For the text-containing cell, return its midpoint in (X, Y) coordinate format. 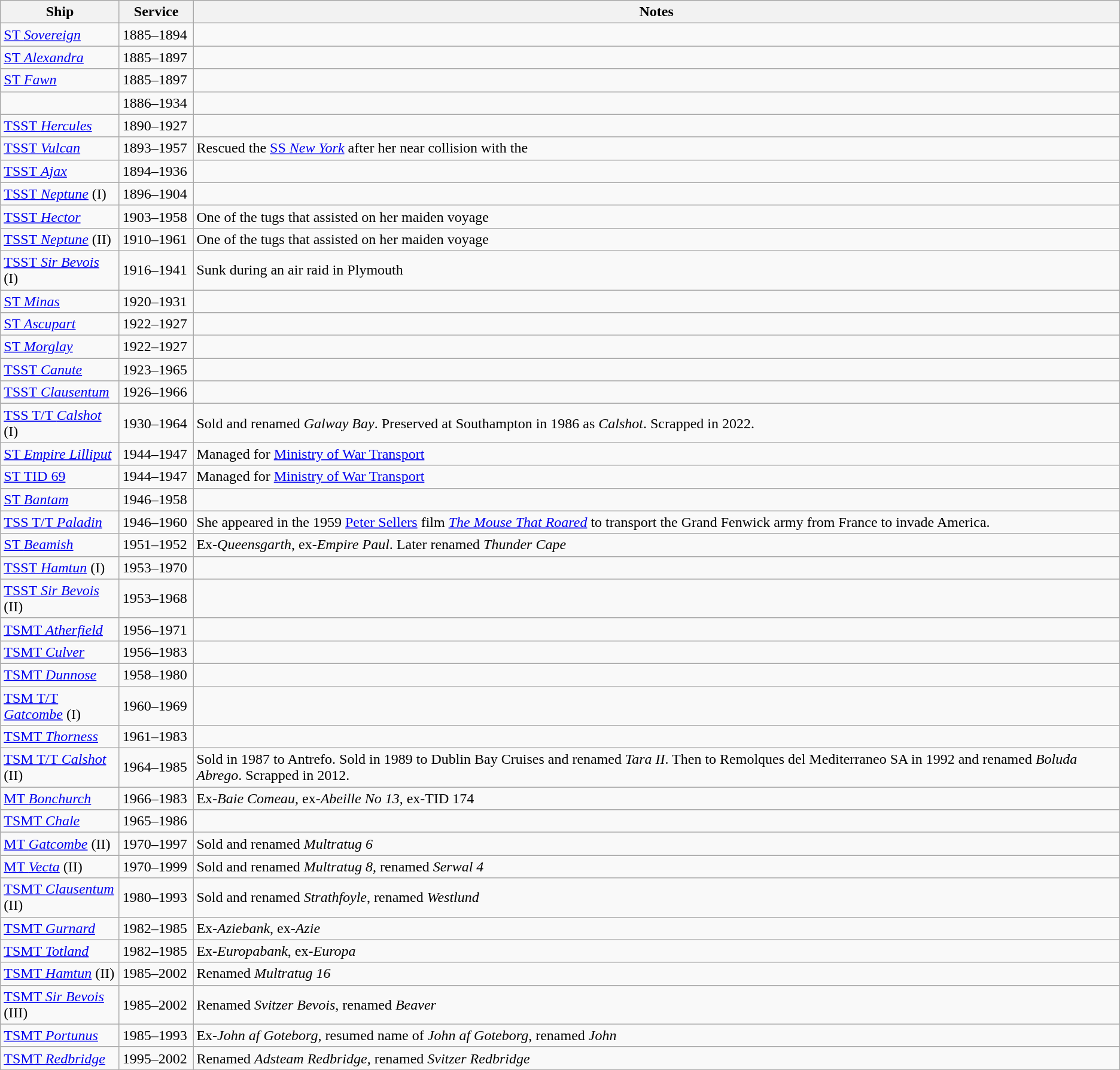
1926–1966 (156, 392)
TSS T/T Paladin (60, 522)
1920–1931 (156, 301)
ST Fawn (60, 80)
TSST Hercules (60, 126)
TSMT Dunnose (60, 675)
She appeared in the 1959 Peter Sellers film The Mouse That Roared to transport the Grand Fenwick army from France to invade America. (656, 522)
TSST Clausentum (60, 392)
1980–1993 (156, 897)
ST Sovereign (60, 35)
Renamed Adsteam Redbridge, renamed Svitzer Redbridge (656, 1058)
ST Beamish (60, 545)
Ship (60, 12)
TSMT Portunus (60, 1035)
1965–1986 (156, 821)
1995–2002 (156, 1058)
TSST Vulcan (60, 148)
Sold and renamed Multratug 6 (656, 844)
ST TID 69 (60, 477)
TSMT Totland (60, 951)
1953–1968 (156, 598)
TSM T/T Gatcombe (I) (60, 706)
MT Bonchurch (60, 798)
TSS T/T Calshot (I) (60, 423)
Service (156, 12)
TSST Neptune (II) (60, 239)
TSMT Sir Bevois (III) (60, 1005)
Ex-Baie Comeau, ex-Abeille No 13, ex-TID 174 (656, 798)
TSMT Gurnard (60, 928)
TSMT Thorness (60, 737)
TSMT Culver (60, 652)
1923–1965 (156, 370)
ST Empire Lilliput (60, 454)
1961–1983 (156, 737)
1956–1983 (156, 652)
TSMT Chale (60, 821)
1886–1934 (156, 103)
TSM T/T Calshot (II) (60, 768)
TSST Sir Bevois (I) (60, 270)
1985–1993 (156, 1035)
Sold and renamed Strathfoyle, renamed Westlund (656, 897)
1930–1964 (156, 423)
TSMT Clausentum (II) (60, 897)
TSST Canute (60, 370)
ST Morglay (60, 347)
1946–1960 (156, 522)
Sold and renamed Galway Bay. Preserved at Southampton in 1986 as Calshot. Scrapped in 2022. (656, 423)
TSST Neptune (I) (60, 194)
Notes (656, 12)
1953–1970 (156, 568)
1903–1958 (156, 217)
MT Vecta (II) (60, 867)
1964–1985 (156, 768)
ST Bantam (60, 499)
Renamed Svitzer Bevois, renamed Beaver (656, 1005)
1951–1952 (156, 545)
Ex-Aziebank, ex-Azie (656, 928)
1966–1983 (156, 798)
1946–1958 (156, 499)
1956–1971 (156, 629)
Sunk during an air raid in Plymouth (656, 270)
TSST Sir Bevois (II) (60, 598)
1896–1904 (156, 194)
1958–1980 (156, 675)
TSST Hamtun (I) (60, 568)
1910–1961 (156, 239)
TSST Hector (60, 217)
1960–1969 (156, 706)
1916–1941 (156, 270)
MT Gatcombe (II) (60, 844)
TSST Ajax (60, 171)
Rescued the SS New York after her near collision with the (656, 148)
Ex-John af Goteborg, resumed name of John af Goteborg, renamed John (656, 1035)
ST Ascupart (60, 324)
Ex-Europabank, ex-Europa (656, 951)
1893–1957 (156, 148)
ST Minas (60, 301)
1890–1927 (156, 126)
ST Alexandra (60, 57)
TSMT Atherfield (60, 629)
1885–1894 (156, 35)
TSMT Redbridge (60, 1058)
Sold and renamed Multratug 8, renamed Serwal 4 (656, 867)
1894–1936 (156, 171)
TSMT Hamtun (II) (60, 974)
1970–1999 (156, 867)
Ex-Queensgarth, ex-Empire Paul. Later renamed Thunder Cape (656, 545)
1970–1997 (156, 844)
Renamed Multratug 16 (656, 974)
